Pinpoint the cell where the given text exists, returning its (X, Y) midpoint coordinate. 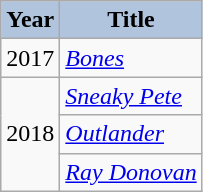
Sneaky Pete (131, 96)
2017 (30, 58)
Outlander (131, 134)
Bones (131, 58)
Ray Donovan (131, 172)
2018 (30, 134)
Year (30, 20)
Title (131, 20)
